From the cell containing the given text, extract its center point as (X, Y) coordinate. 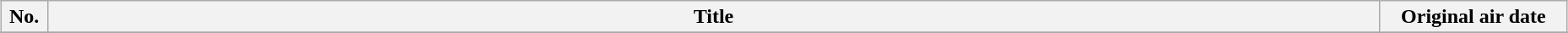
Title (713, 17)
Original air date (1473, 17)
No. (24, 17)
